Scan for the cell matching the given text and deliver its (X, Y) coordinate at center. 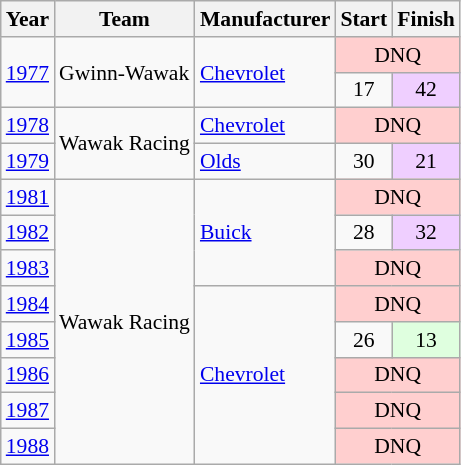
Manufacturer (265, 19)
1982 (28, 233)
1987 (28, 411)
Team (124, 19)
1981 (28, 197)
32 (426, 233)
26 (364, 340)
28 (364, 233)
21 (426, 162)
17 (364, 90)
Finish (426, 19)
42 (426, 90)
Olds (265, 162)
1988 (28, 447)
1985 (28, 340)
13 (426, 340)
30 (364, 162)
1977 (28, 72)
Buick (265, 232)
Year (28, 19)
1984 (28, 304)
Gwinn-Wawak (124, 72)
1986 (28, 375)
1978 (28, 126)
1983 (28, 269)
1979 (28, 162)
Start (364, 19)
